Find where the given text appears and provide that cell's center as (X, Y) coordinate. 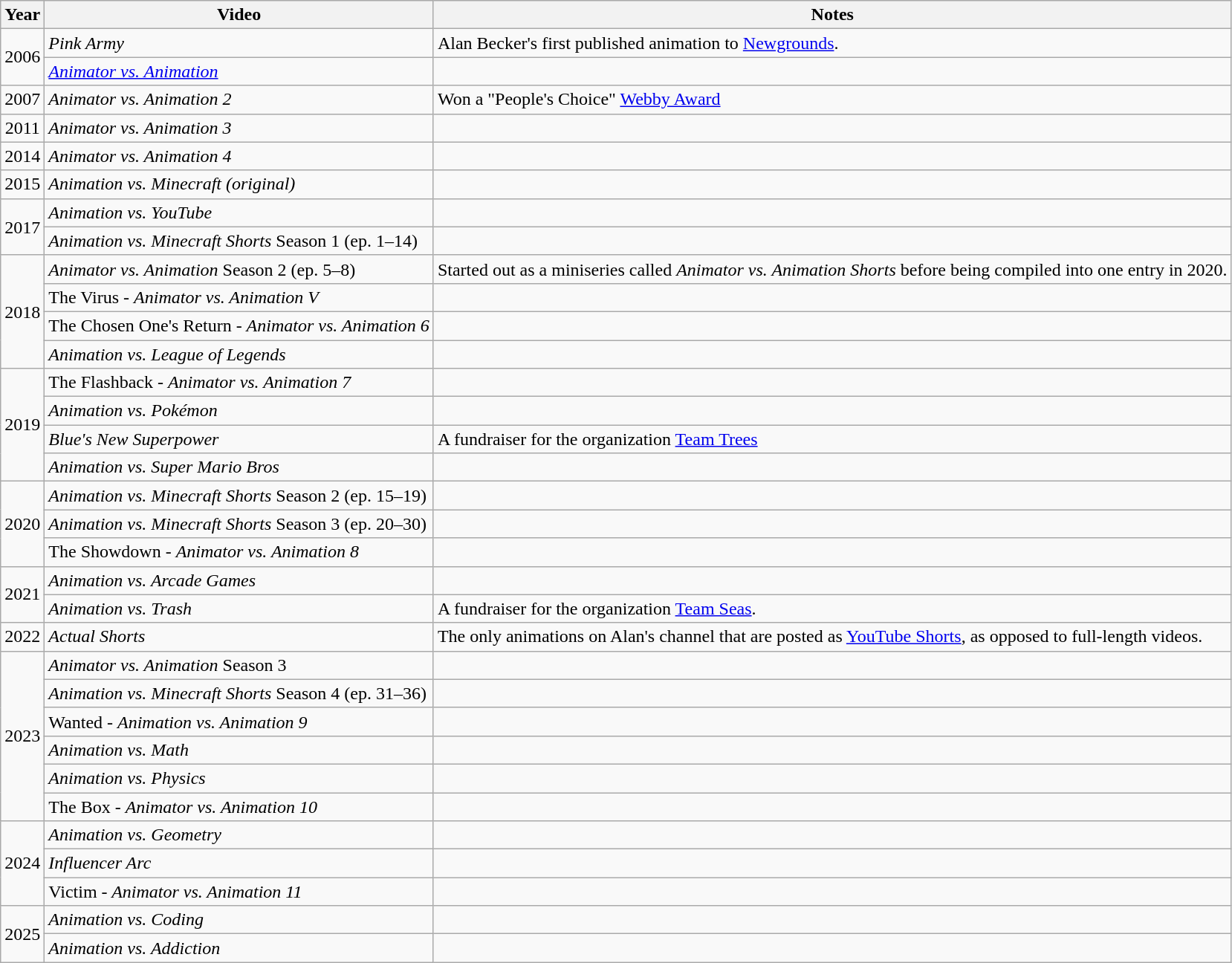
Animator vs. Animation 4 (239, 156)
The Flashback - Animator vs. Animation 7 (239, 383)
Animation vs. Physics (239, 778)
Animation vs. Super Mario Bros (239, 467)
Blue's New Superpower (239, 439)
The Virus - Animator vs. Animation V (239, 297)
Animation vs. Minecraft Shorts Season 2 (ep. 15–19) (239, 496)
2015 (22, 184)
2018 (22, 311)
Animator vs. Animation 2 (239, 100)
Animation vs. Geometry (239, 835)
Animator vs. Animation Season 3 (239, 665)
2014 (22, 156)
Animation vs. YouTube (239, 213)
Animation vs. League of Legends (239, 354)
Video (239, 15)
The Showdown - Animator vs. Animation 8 (239, 552)
Animation vs. Minecraft Shorts Season 1 (ep. 1–14) (239, 241)
The only animations on Alan's channel that are posted as YouTube Shorts, as opposed to full-length videos. (832, 637)
2022 (22, 637)
The Box - Animator vs. Animation 10 (239, 806)
Started out as a miniseries called Animator vs. Animation Shorts before being compiled into one entry in 2020. (832, 269)
Animator vs. Animation Season 2 (ep. 5–8) (239, 269)
Wanted - Animation vs. Animation 9 (239, 722)
2020 (22, 524)
Animator vs. Animation (239, 71)
Alan Becker's first published animation to Newgrounds. (832, 43)
The Chosen One's Return - Animator vs. Animation 6 (239, 325)
Year (22, 15)
A fundraiser for the organization Team Seas. (832, 609)
2024 (22, 863)
Actual Shorts (239, 637)
Animation vs. Minecraft Shorts Season 4 (ep. 31–36) (239, 693)
2017 (22, 227)
Animation vs. Arcade Games (239, 580)
Won a "People's Choice" Webby Award (832, 100)
Animation vs. Minecraft (original) (239, 184)
2025 (22, 934)
2023 (22, 736)
Animator vs. Animation 3 (239, 128)
Animation vs. Coding (239, 920)
Pink Army (239, 43)
2006 (22, 57)
Notes (832, 15)
2007 (22, 100)
Influencer Arc (239, 863)
Victim - Animator vs. Animation 11 (239, 892)
Animation vs. Pokémon (239, 411)
2019 (22, 425)
A fundraiser for the organization Team Trees (832, 439)
Animation vs. Math (239, 750)
2021 (22, 594)
Animation vs. Minecraft Shorts Season 3 (ep. 20–30) (239, 524)
Animation vs. Trash (239, 609)
2011 (22, 128)
Animation vs. Addiction (239, 948)
